Find where the given text appears and provide that cell's center as [X, Y] coordinate. 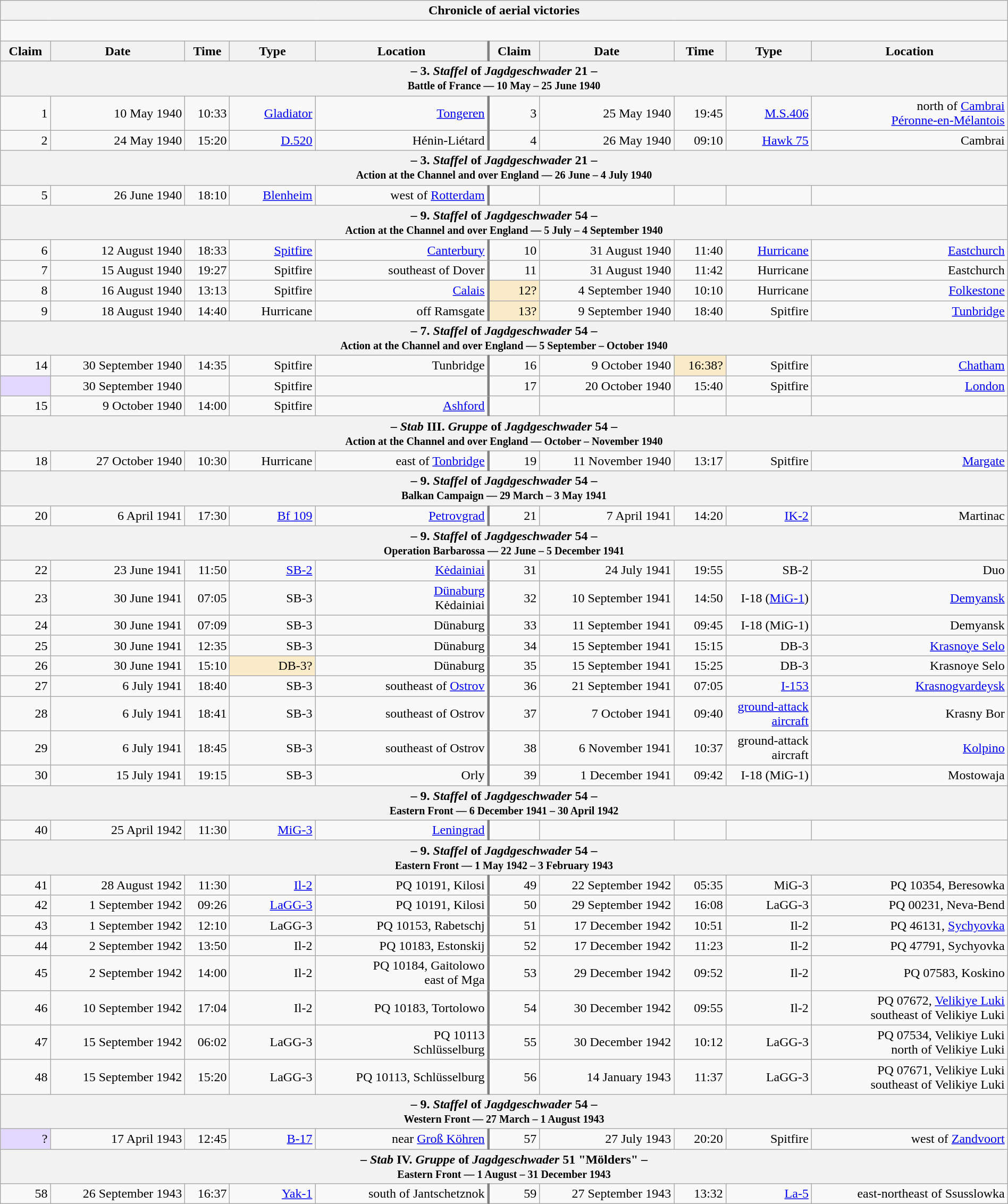
Canterbury [402, 250]
Duo [909, 570]
21 [514, 516]
west of Zandvoort [909, 1139]
PQ 07671, Velikiye Luki southeast of Velikiye Luki [909, 1077]
east of Tonbridge [402, 461]
north of CambraiPéronne-en-Mélantois [909, 113]
– 3. Staffel of Jagdgeschwader 21 –Battle of France — 10 May – 25 June 1940 [504, 79]
M.S.406 [769, 113]
13? [514, 311]
07:09 [207, 625]
Krasnogvardeysk [909, 686]
DB-3? [272, 666]
12:35 [207, 645]
12 August 1940 [118, 250]
– 9. Staffel of Jagdgeschwader 54 –Balkan Campaign — 29 March – 3 May 1941 [504, 488]
PQ 46131, Sychyovka [909, 925]
10 September 1942 [118, 1008]
57 [514, 1139]
11:40 [700, 250]
Kėdainiai [402, 570]
54 [514, 1008]
10 September 1941 [607, 597]
– 3. Staffel of Jagdgeschwader 21 –Action at the Channel and over England — 26 June – 4 July 1940 [504, 168]
26 September 1943 [118, 1194]
09:55 [700, 1008]
15:10 [207, 666]
London [909, 386]
12:10 [207, 925]
La-5 [769, 1194]
30 [26, 776]
56 [514, 1077]
6 April 1941 [118, 516]
Petrovgrad [402, 516]
29 [26, 748]
– Stab IV. Gruppe of Jagdgeschwader 51 "Mölders" –Eastern Front — 1 August – 31 December 1943 [504, 1166]
28 [26, 713]
31 [514, 570]
39 [514, 776]
27 July 1943 [607, 1139]
25 May 1940 [607, 113]
25 April 1942 [118, 830]
Hénin-Liétard [402, 140]
11 November 1940 [607, 461]
10:33 [207, 113]
18:33 [207, 250]
Hawk 75 [769, 140]
PQ 07583, Koskino [909, 973]
06:02 [207, 1042]
Krasny Bor [909, 713]
14 [26, 366]
? [26, 1139]
49 [514, 885]
12:45 [207, 1139]
14:40 [207, 311]
05:35 [700, 885]
26 June 1940 [118, 195]
– 7. Staffel of Jagdgeschwader 54 –Action at the Channel and over England — 5 September – October 1940 [504, 338]
15 August 1940 [118, 270]
17:04 [207, 1008]
09:10 [700, 140]
10:51 [700, 925]
13:17 [700, 461]
19:45 [700, 113]
27 October 1940 [118, 461]
48 [26, 1077]
Ashford [402, 406]
20 [26, 516]
B-17 [272, 1139]
16:38? [700, 366]
10:37 [700, 748]
Chronicle of aerial victories [504, 11]
58 [26, 1194]
17 [514, 386]
27 September 1943 [607, 1194]
59 [514, 1194]
Bf 109 [272, 516]
22 [26, 570]
east-northeast of Ssusslowka [909, 1194]
24 May 1940 [118, 140]
3 [514, 113]
6 November 1941 [607, 748]
32 [514, 597]
PQ 07534, Velikiye Luki north of Velikiye Luki [909, 1042]
16 August 1940 [118, 290]
27 [26, 686]
25 [26, 645]
42 [26, 905]
DünaburgKėdainiai [402, 597]
37 [514, 713]
– 9. Staffel of Jagdgeschwader 54 –Action at the Channel and over England — 5 July – 4 September 1940 [504, 222]
50 [514, 905]
21 September 1941 [607, 686]
15:25 [700, 666]
Chatham [909, 366]
16 [514, 366]
PQ 10183, Estonskij [402, 946]
09:42 [700, 776]
26 [26, 666]
43 [26, 925]
09:26 [207, 905]
13:13 [207, 290]
PQ 10184, Gaitolowoeast of Mga [402, 973]
40 [26, 830]
41 [26, 885]
west of Rotterdam [402, 195]
18:10 [207, 195]
18 August 1940 [118, 311]
1 December 1941 [607, 776]
36 [514, 686]
44 [26, 946]
I-153 [769, 686]
– 9. Staffel of Jagdgeschwader 54 –Operation Barbarossa — 22 June – 5 December 1941 [504, 543]
19:27 [207, 270]
12? [514, 290]
Kolpino [909, 748]
15:40 [700, 386]
4 [514, 140]
10 [514, 250]
26 May 1940 [607, 140]
23 [26, 597]
19:55 [700, 570]
15 [26, 406]
Margate [909, 461]
38 [514, 748]
Mostowaja [909, 776]
34 [514, 645]
– 9. Staffel of Jagdgeschwader 54 –Western Front — 27 March – 1 August 1943 [504, 1111]
15 July 1941 [118, 776]
Blenheim [272, 195]
9 [26, 311]
46 [26, 1008]
55 [514, 1042]
near Groß Köhren [402, 1139]
52 [514, 946]
29 December 1942 [607, 973]
11:37 [700, 1077]
8 [26, 290]
16:08 [700, 905]
18:41 [207, 713]
14:35 [207, 366]
45 [26, 973]
11:42 [700, 270]
18:45 [207, 748]
PQ 10113Schlüsselburg [402, 1042]
PQ 10153, Rabetschj [402, 925]
17 April 1943 [118, 1139]
Yak-1 [272, 1194]
11:23 [700, 946]
14 January 1943 [607, 1077]
7 [26, 270]
Tongeren [402, 113]
6 [26, 250]
– 9. Staffel of Jagdgeschwader 54 –Eastern Front — 6 December 1941 – 30 April 1942 [504, 803]
IK-2 [769, 516]
11 [514, 270]
Folkestone [909, 290]
5 [26, 195]
15:15 [700, 645]
10:10 [700, 290]
2 [26, 140]
13:32 [700, 1194]
off Ramsgate [402, 311]
Orly [402, 776]
18 [26, 461]
– Stab III. Gruppe of Jagdgeschwader 54 –Action at the Channel and over England — October – November 1940 [504, 434]
9 September 1940 [607, 311]
23 June 1941 [118, 570]
4 September 1940 [607, 290]
09:40 [700, 713]
10:30 [207, 461]
PQ 10113, Schlüsselburg [402, 1077]
16:37 [207, 1194]
PQ 10354, Beresowka [909, 885]
29 September 1942 [607, 905]
7 October 1941 [607, 713]
Martinac [909, 516]
PQ 00231, Neva-Bend [909, 905]
south of Jantschetznok [402, 1194]
28 August 1942 [118, 885]
11:50 [207, 570]
7 April 1941 [607, 516]
24 July 1941 [607, 570]
Cambrai [909, 140]
22 September 1942 [607, 885]
51 [514, 925]
14:20 [700, 516]
33 [514, 625]
PQ 47791, Sychyovka [909, 946]
Gladiator [272, 113]
PQ 07672, Velikiye Luki southeast of Velikiye Luki [909, 1008]
17:30 [207, 516]
Calais [402, 290]
13:50 [207, 946]
35 [514, 666]
Leningrad [402, 830]
14:50 [700, 597]
47 [26, 1042]
53 [514, 973]
19:15 [207, 776]
19 [514, 461]
southeast of Dover [402, 270]
09:52 [700, 973]
11 September 1941 [607, 625]
20:20 [700, 1139]
PQ 10183, Tortolowo [402, 1008]
09:45 [700, 625]
– 9. Staffel of Jagdgeschwader 54 –Eastern Front — 1 May 1942 – 3 February 1943 [504, 858]
20 October 1940 [607, 386]
10 May 1940 [118, 113]
1 [26, 113]
10:12 [700, 1042]
D.520 [272, 140]
24 [26, 625]
